Locate the cell with the specified text and output its (X, Y) center coordinate. 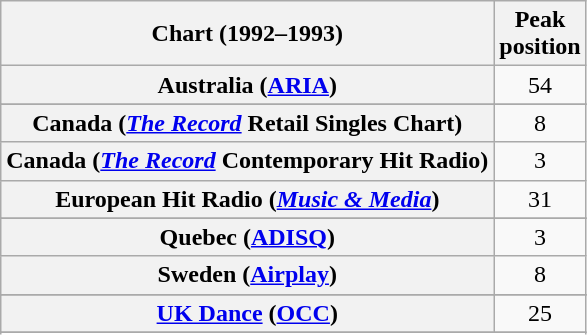
Canada (The Record Contemporary Hit Radio) (248, 161)
54 (540, 85)
Canada (The Record Retail Singles Chart) (248, 123)
Sweden (Airplay) (248, 275)
25 (540, 313)
UK Dance (OCC) (248, 313)
Peakposition (540, 34)
31 (540, 199)
Quebec (ADISQ) (248, 237)
Australia (ARIA) (248, 85)
European Hit Radio (Music & Media) (248, 199)
Chart (1992–1993) (248, 34)
